Search for the cell housing the specified text and yield its [x, y] center coordinate. 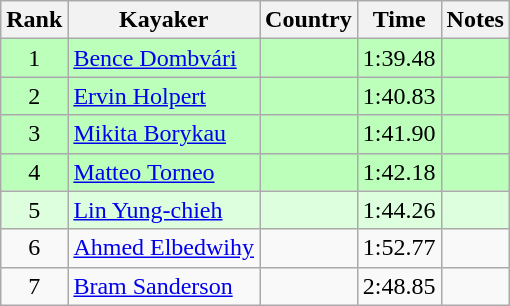
Lin Yung-chieh [164, 210]
Bram Sanderson [164, 286]
Mikita Borykau [164, 134]
1:52.77 [399, 248]
Country [309, 20]
2 [34, 96]
Ervin Holpert [164, 96]
Bence Dombvári [164, 58]
Rank [34, 20]
1:44.26 [399, 210]
1:42.18 [399, 172]
1:40.83 [399, 96]
Notes [475, 20]
6 [34, 248]
2:48.85 [399, 286]
5 [34, 210]
Kayaker [164, 20]
1:39.48 [399, 58]
Time [399, 20]
1:41.90 [399, 134]
7 [34, 286]
1 [34, 58]
Matteo Torneo [164, 172]
Ahmed Elbedwihy [164, 248]
3 [34, 134]
4 [34, 172]
